Search for the cell housing the specified text and yield its (x, y) center coordinate. 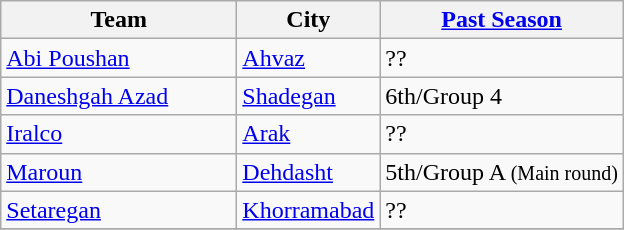
Daneshgah Azad (119, 96)
Dehdasht (308, 172)
City (308, 20)
Team (119, 20)
Arak (308, 134)
Setaregan (119, 210)
Ahvaz (308, 58)
Maroun (119, 172)
5th/Group A (Main round) (502, 172)
Iralco (119, 134)
Shadegan (308, 96)
6th/Group 4 (502, 96)
Abi Poushan (119, 58)
Khorramabad (308, 210)
Past Season (502, 20)
